Detect which cell encompasses the target text, then output its [x, y] center coordinate. 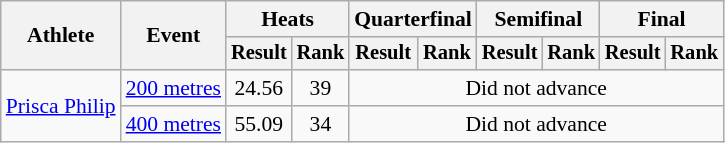
34 [321, 124]
Event [174, 36]
200 metres [174, 88]
Heats [288, 19]
55.09 [259, 124]
39 [321, 88]
Quarterfinal [413, 19]
400 metres [174, 124]
Athlete [61, 36]
24.56 [259, 88]
Prisca Philip [61, 106]
Final [662, 19]
Semifinal [538, 19]
